From the cell containing the given text, extract its center point as (X, Y) coordinate. 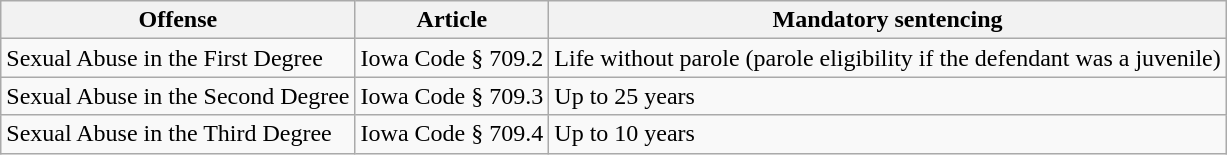
Life without parole (parole eligibility if the defendant was a juvenile) (888, 58)
Iowa Code § 709.2 (452, 58)
Mandatory sentencing (888, 20)
Up to 10 years (888, 134)
Iowa Code § 709.3 (452, 96)
Sexual Abuse in the Third Degree (178, 134)
Up to 25 years (888, 96)
Offense (178, 20)
Iowa Code § 709.4 (452, 134)
Sexual Abuse in the Second Degree (178, 96)
Article (452, 20)
Sexual Abuse in the First Degree (178, 58)
